Extract the [x, y] coordinate from the center of the cell holding the provided text.  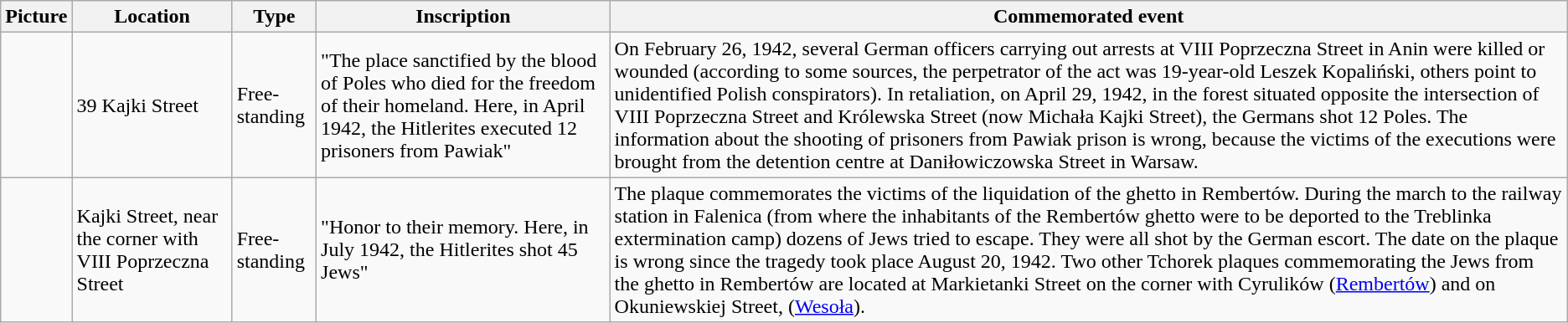
Kajki Street, near the corner with VIII Poprzeczna Street [152, 249]
"Honor to their memory. Here, in July 1942, the Hitlerites shot 45 Jews" [464, 249]
Inscription [464, 17]
Location [152, 17]
39 Kajki Street [152, 105]
Picture [37, 17]
Commemorated event [1089, 17]
Type [274, 17]
